Extract the [x, y] coordinate from the center of the cell holding the provided text.  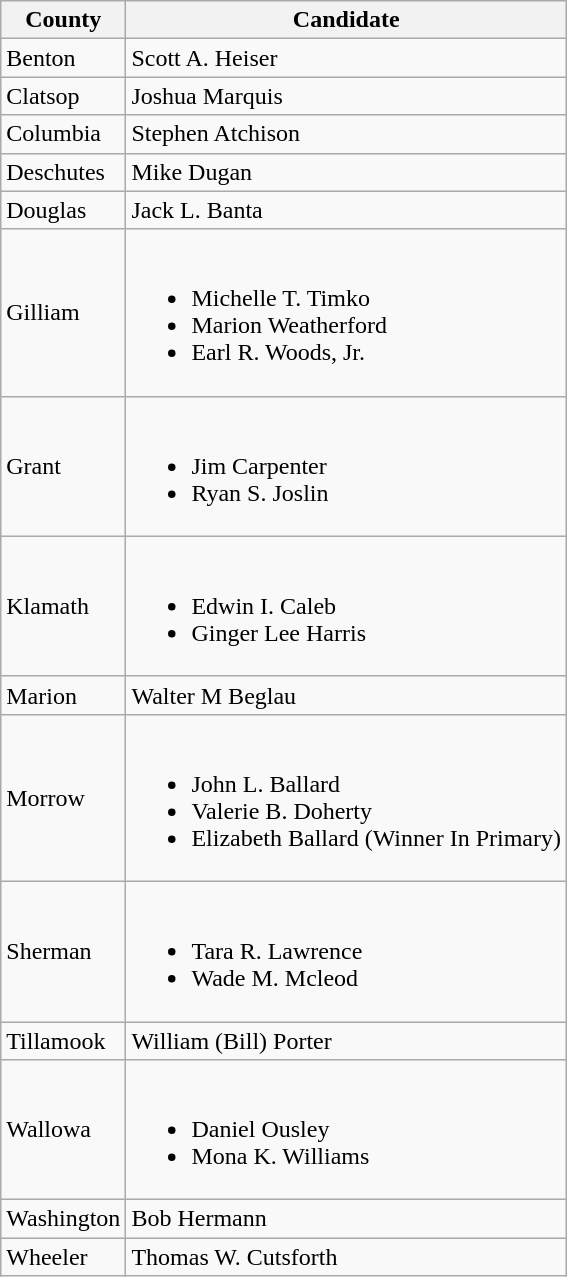
Wallowa [64, 1130]
Marion [64, 695]
Edwin I. CalebGinger Lee Harris [346, 606]
Clatsop [64, 96]
Deschutes [64, 172]
Tillamook [64, 1041]
Morrow [64, 798]
Gilliam [64, 312]
Washington [64, 1219]
John L. BallardValerie B. DohertyElizabeth Ballard (Winner In Primary) [346, 798]
Jim CarpenterRyan S. Joslin [346, 466]
William (Bill) Porter [346, 1041]
Tara R. LawrenceWade M. Mcleod [346, 951]
Michelle T. TimkoMarion WeatherfordEarl R. Woods, Jr. [346, 312]
Candidate [346, 20]
Stephen Atchison [346, 134]
Daniel OusleyMona K. Williams [346, 1130]
Walter M Beglau [346, 695]
Jack L. Banta [346, 210]
Scott A. Heiser [346, 58]
County [64, 20]
Joshua Marquis [346, 96]
Benton [64, 58]
Columbia [64, 134]
Klamath [64, 606]
Wheeler [64, 1257]
Douglas [64, 210]
Thomas W. Cutsforth [346, 1257]
Sherman [64, 951]
Grant [64, 466]
Mike Dugan [346, 172]
Bob Hermann [346, 1219]
